Find where the given text appears and provide that cell's center as (x, y) coordinate. 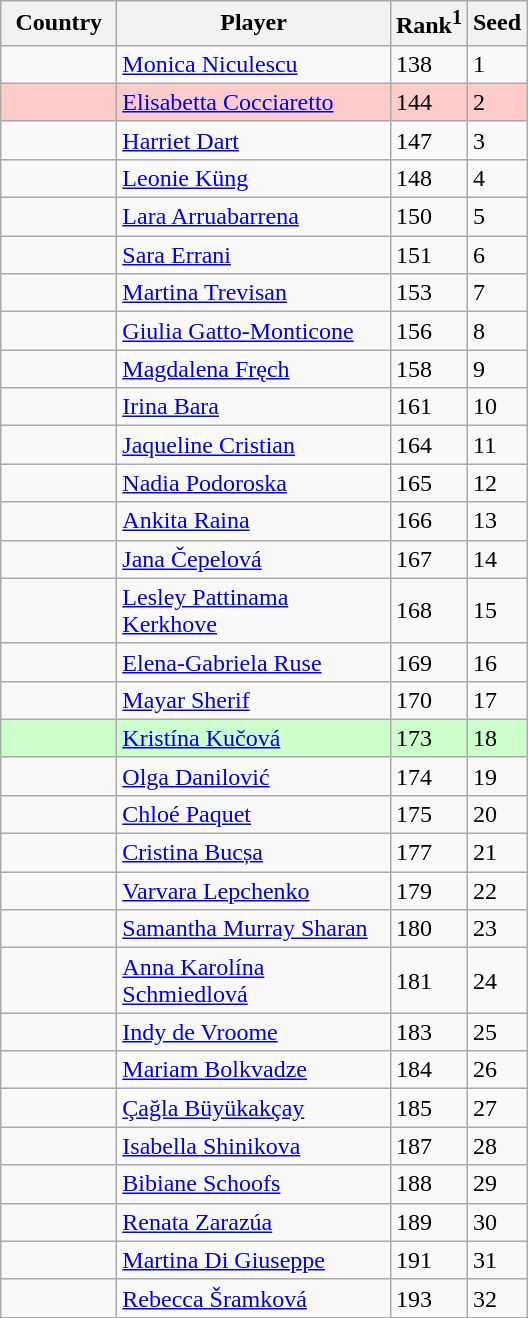
6 (496, 255)
180 (428, 929)
183 (428, 1032)
11 (496, 445)
177 (428, 853)
181 (428, 980)
20 (496, 814)
188 (428, 1184)
29 (496, 1184)
Magdalena Fręch (254, 369)
Irina Bara (254, 407)
Player (254, 24)
27 (496, 1108)
150 (428, 217)
158 (428, 369)
Rank1 (428, 24)
Ankita Raina (254, 521)
2 (496, 102)
169 (428, 662)
Mayar Sherif (254, 700)
Nadia Podoroska (254, 483)
Bibiane Schoofs (254, 1184)
Samantha Murray Sharan (254, 929)
Lesley Pattinama Kerkhove (254, 610)
156 (428, 331)
153 (428, 293)
17 (496, 700)
Leonie Küng (254, 178)
189 (428, 1222)
14 (496, 559)
Çağla Büyükakçay (254, 1108)
12 (496, 483)
Elena-Gabriela Ruse (254, 662)
166 (428, 521)
9 (496, 369)
21 (496, 853)
26 (496, 1070)
28 (496, 1146)
31 (496, 1260)
161 (428, 407)
184 (428, 1070)
Seed (496, 24)
15 (496, 610)
144 (428, 102)
Cristina Bucșa (254, 853)
5 (496, 217)
Renata Zarazúa (254, 1222)
Varvara Lepchenko (254, 891)
Anna Karolína Schmiedlová (254, 980)
191 (428, 1260)
170 (428, 700)
22 (496, 891)
185 (428, 1108)
Jaqueline Cristian (254, 445)
1 (496, 64)
Monica Niculescu (254, 64)
Martina Trevisan (254, 293)
Sara Errani (254, 255)
151 (428, 255)
Chloé Paquet (254, 814)
174 (428, 776)
193 (428, 1298)
167 (428, 559)
148 (428, 178)
147 (428, 140)
138 (428, 64)
30 (496, 1222)
Rebecca Šramková (254, 1298)
Martina Di Giuseppe (254, 1260)
187 (428, 1146)
Elisabetta Cocciaretto (254, 102)
Kristína Kučová (254, 738)
4 (496, 178)
Indy de Vroome (254, 1032)
19 (496, 776)
Olga Danilović (254, 776)
24 (496, 980)
13 (496, 521)
Harriet Dart (254, 140)
Giulia Gatto-Monticone (254, 331)
168 (428, 610)
7 (496, 293)
179 (428, 891)
25 (496, 1032)
Lara Arruabarrena (254, 217)
32 (496, 1298)
164 (428, 445)
Jana Čepelová (254, 559)
10 (496, 407)
Isabella Shinikova (254, 1146)
18 (496, 738)
Country (59, 24)
8 (496, 331)
173 (428, 738)
3 (496, 140)
16 (496, 662)
23 (496, 929)
165 (428, 483)
Mariam Bolkvadze (254, 1070)
175 (428, 814)
